Scan for the cell matching the given text and deliver its (X, Y) coordinate at center. 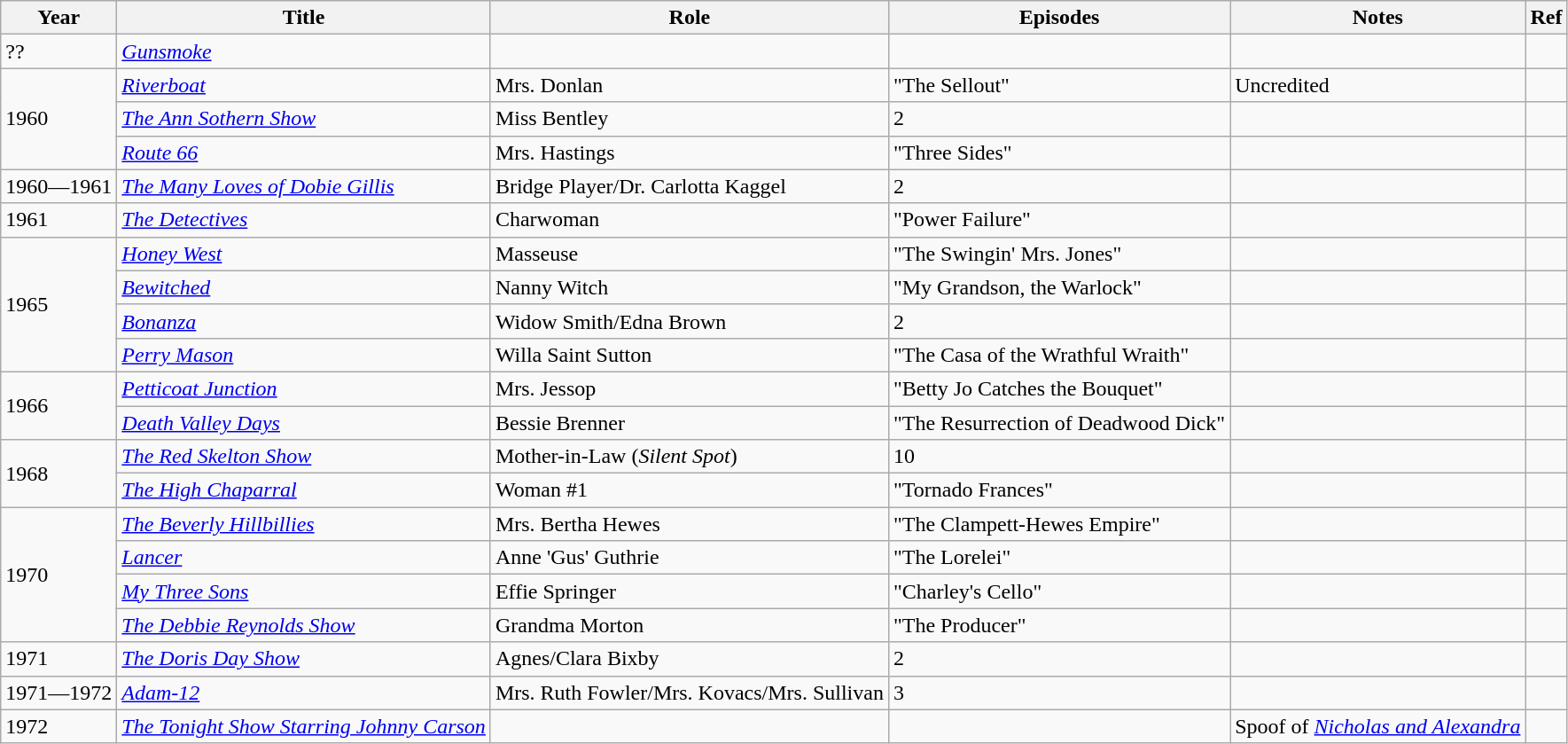
Petticoat Junction (304, 388)
The Ann Sothern Show (304, 119)
Notes (1377, 18)
Charwoman (690, 220)
Adam-12 (304, 693)
"The Swingin' Mrs. Jones" (1058, 254)
"The Resurrection of Deadwood Dick" (1058, 423)
Willa Saint Sutton (690, 355)
Mrs. Hastings (690, 153)
The Doris Day Show (304, 659)
Riverboat (304, 85)
"Betty Jo Catches the Bouquet" (1058, 388)
The Beverly Hillbillies (304, 524)
1961 (59, 220)
1960—1961 (59, 186)
Honey West (304, 254)
"The Sellout" (1058, 85)
Woman #1 (690, 490)
"Three Sides" (1058, 153)
The Detectives (304, 220)
1971—1972 (59, 693)
"Tornado Frances" (1058, 490)
My Three Sons (304, 591)
Gunsmoke (304, 51)
Bridge Player/Dr. Carlotta Kaggel (690, 186)
1968 (59, 474)
Masseuse (690, 254)
Mrs. Ruth Fowler/Mrs. Kovacs/Mrs. Sullivan (690, 693)
"The Lorelei" (1058, 558)
Spoof of Nicholas and Alexandra (1377, 726)
Bonanza (304, 321)
Mrs. Donlan (690, 85)
3 (1058, 693)
Agnes/Clara Bixby (690, 659)
Role (690, 18)
Mrs. Bertha Hewes (690, 524)
Uncredited (1377, 85)
"The Clampett-Hewes Empire" (1058, 524)
Effie Springer (690, 591)
The Debbie Reynolds Show (304, 625)
The Red Skelton Show (304, 457)
Mother-in-Law (Silent Spot) (690, 457)
Bessie Brenner (690, 423)
"The Casa of the Wrathful Wraith" (1058, 355)
"The Producer" (1058, 625)
"Charley's Cello" (1058, 591)
Lancer (304, 558)
"Power Failure" (1058, 220)
Episodes (1058, 18)
1970 (59, 575)
Death Valley Days (304, 423)
Ref (1546, 18)
10 (1058, 457)
Anne 'Gus' Guthrie (690, 558)
Perry Mason (304, 355)
Route 66 (304, 153)
1971 (59, 659)
The Tonight Show Starring Johnny Carson (304, 726)
Year (59, 18)
1966 (59, 405)
Miss Bentley (690, 119)
?? (59, 51)
Widow Smith/Edna Brown (690, 321)
Mrs. Jessop (690, 388)
Nanny Witch (690, 287)
The High Chaparral (304, 490)
1960 (59, 119)
1965 (59, 304)
Bewitched (304, 287)
The Many Loves of Dobie Gillis (304, 186)
Title (304, 18)
1972 (59, 726)
"My Grandson, the Warlock" (1058, 287)
Grandma Morton (690, 625)
